Search for the cell housing the specified text and yield its [x, y] center coordinate. 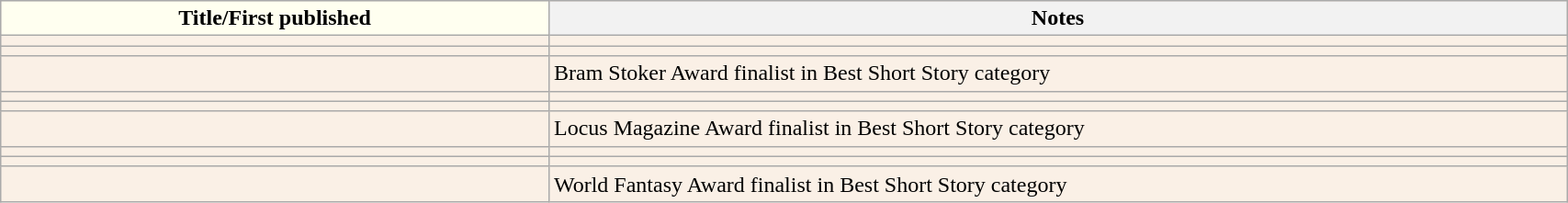
World Fantasy Award finalist in Best Short Story category [1057, 184]
Title/First published [276, 18]
Locus Magazine Award finalist in Best Short Story category [1057, 129]
Notes [1057, 18]
Bram Stoker Award finalist in Best Short Story category [1057, 73]
